Search for the cell housing the specified text and yield its [x, y] center coordinate. 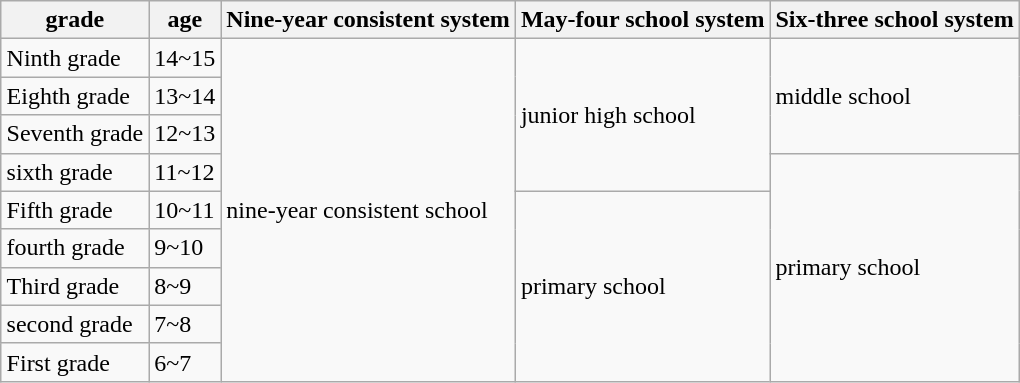
second grade [75, 324]
Seventh grade [75, 134]
middle school [894, 96]
Ninth grade [75, 58]
6~7 [185, 362]
age [185, 20]
8~9 [185, 286]
13~14 [185, 96]
junior high school [642, 115]
10~11 [185, 210]
9~10 [185, 248]
Third grade [75, 286]
Fifth grade [75, 210]
11~12 [185, 172]
7~8 [185, 324]
fourth grade [75, 248]
grade [75, 20]
Eighth grade [75, 96]
nine-year consistent school [368, 210]
12~13 [185, 134]
sixth grade [75, 172]
Six-three school system [894, 20]
May-four school system [642, 20]
14~15 [185, 58]
First grade [75, 362]
Nine-year consistent system [368, 20]
